Scan for the cell matching the given text and deliver its [x, y] coordinate at center. 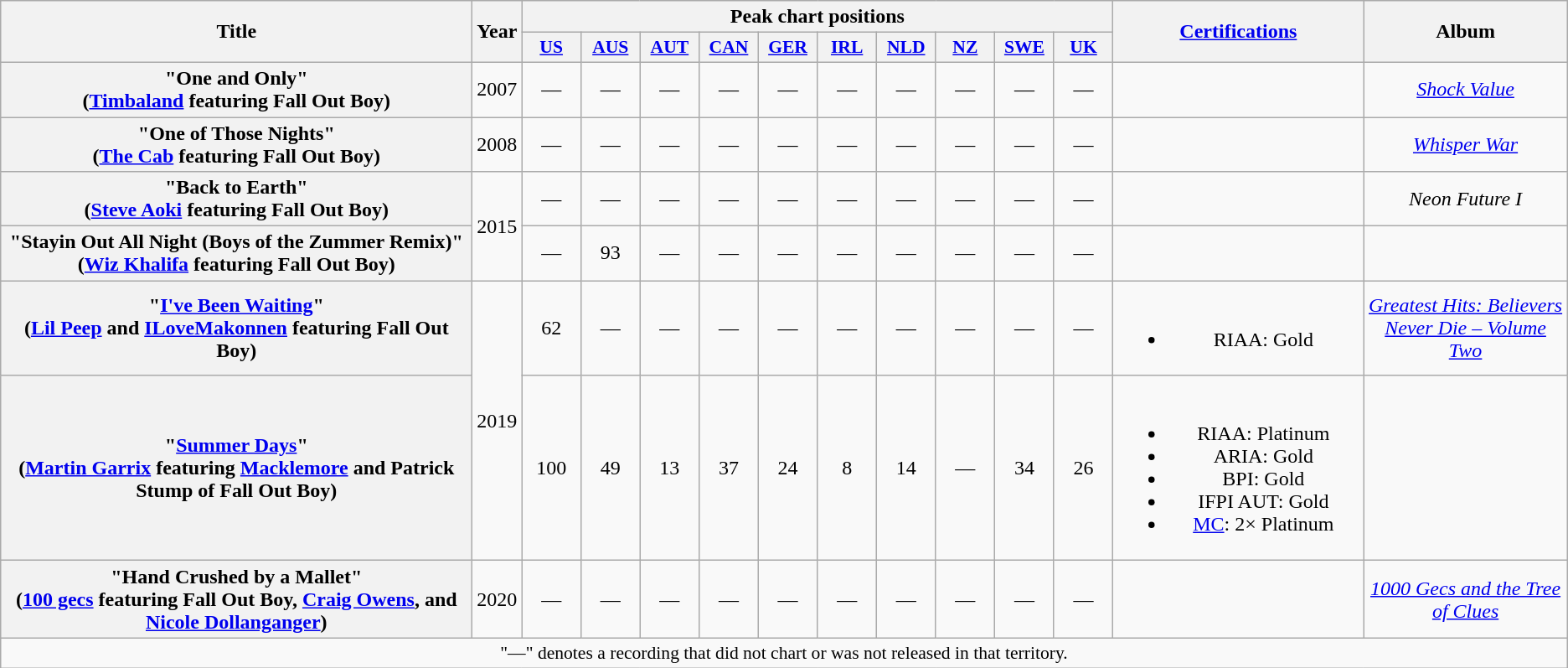
"Summer Days"(Martin Garrix featuring Macklemore and Patrick Stump of Fall Out Boy) [236, 468]
2015 [498, 226]
"—" denotes a recording that did not chart or was not released in that territory. [784, 653]
Album [1466, 32]
62 [551, 329]
UK [1084, 48]
"Hand Crushed by a Mallet"(100 gecs featuring Fall Out Boy, Craig Owens, and Nicole Dollanganger) [236, 599]
"One of Those Nights"(The Cab featuring Fall Out Boy) [236, 144]
US [551, 48]
RIAA: PlatinumARIA: GoldBPI: GoldIFPI AUT: GoldMC: 2× Platinum [1238, 468]
IRL [848, 48]
1000 Gecs and the Tree of Clues [1466, 599]
GER [787, 48]
49 [610, 468]
24 [787, 468]
Neon Future I [1466, 199]
2020 [498, 599]
8 [848, 468]
2019 [498, 421]
100 [551, 468]
"One and Only"(Timbaland featuring Fall Out Boy) [236, 89]
NZ [965, 48]
"Back to Earth"(Steve Aoki featuring Fall Out Boy) [236, 199]
Whisper War [1466, 144]
13 [670, 468]
AUS [610, 48]
34 [1025, 468]
Certifications [1238, 32]
"I've Been Waiting"(Lil Peep and ILoveMakonnen featuring Fall Out Boy) [236, 329]
SWE [1025, 48]
NLD [906, 48]
Peak chart positions [818, 17]
26 [1084, 468]
2008 [498, 144]
93 [610, 253]
37 [729, 468]
AUT [670, 48]
14 [906, 468]
Greatest Hits: Believers Never Die – Volume Two [1466, 329]
CAN [729, 48]
Year [498, 32]
"Stayin Out All Night (Boys of the Zummer Remix)"(Wiz Khalifa featuring Fall Out Boy) [236, 253]
Shock Value [1466, 89]
Title [236, 32]
RIAA: Gold [1238, 329]
2007 [498, 89]
